Return [x, y] of the center of cell containing provided text 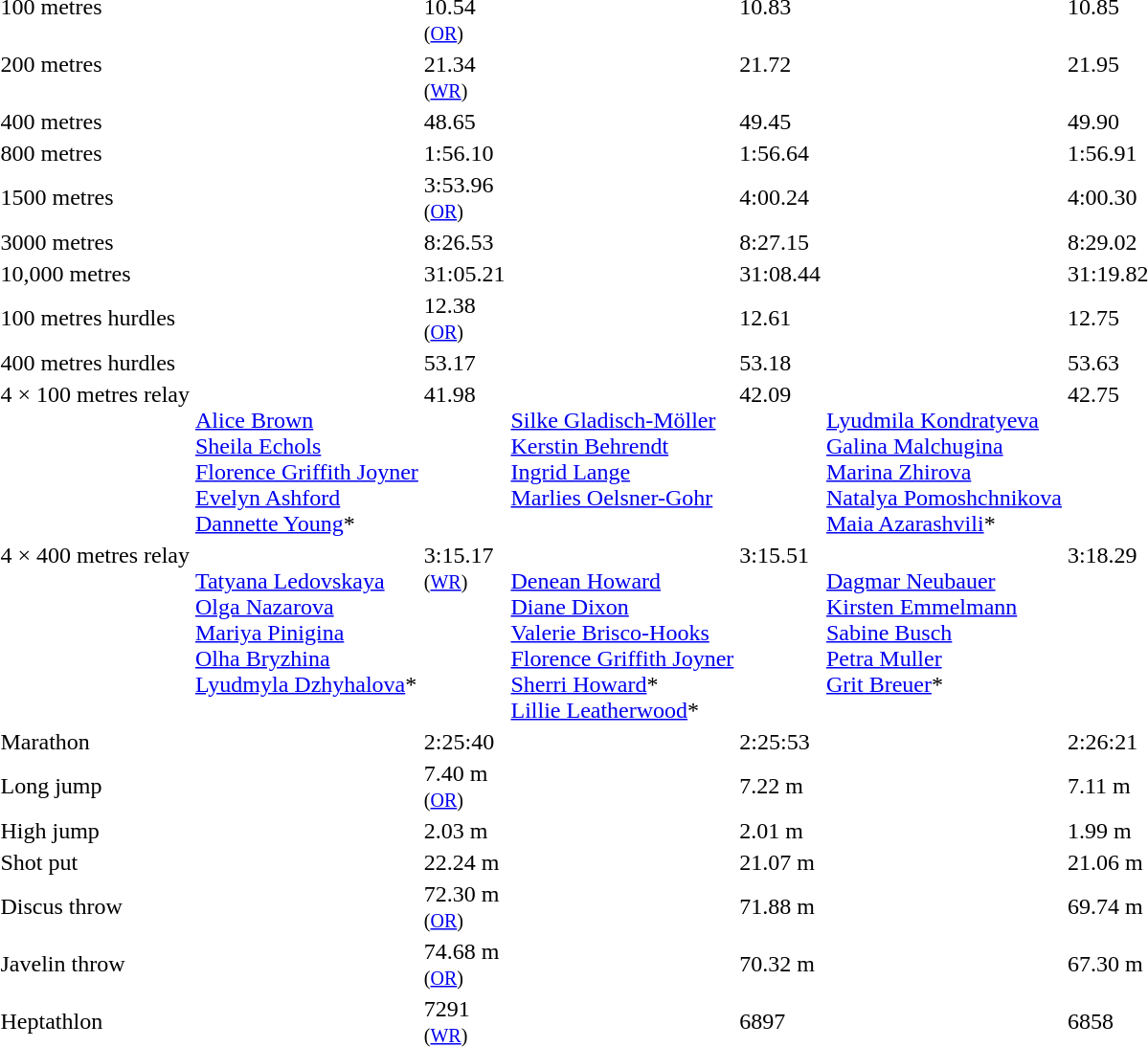
2:25:40 [464, 742]
2:25:53 [780, 742]
7.22 m [780, 787]
31:05.21 [464, 274]
49.45 [780, 122]
70.32 m [780, 965]
21.72 [780, 77]
Silke Gladisch-MöllerKerstin BehrendtIngrid LangeMarlies Oelsner-Gohr [622, 459]
53.18 [780, 363]
1:56.64 [780, 153]
53.17 [464, 363]
31:08.44 [780, 274]
3:53.96(OR) [464, 197]
71.88 m [780, 907]
4:00.24 [780, 197]
12.38(OR) [464, 318]
Alice BrownSheila EcholsFlorence Griffith JoynerEvelyn AshfordDannette Young* [306, 459]
48.65 [464, 122]
Lyudmila KondratyevaGalina MalchuginaMarina ZhirovaNatalya PomoshchnikovaMaia Azarashvili* [944, 459]
22.24 m [464, 862]
8:27.15 [780, 242]
Tatyana LedovskayaOlga NazarovaMariya PiniginaOlha BryzhinaLyudmyla Dzhyhalova* [306, 633]
7.40 m(OR) [464, 787]
21.34(WR) [464, 77]
3:15.51 [780, 633]
2.03 m [464, 831]
72.30 m(OR) [464, 907]
41.98 [464, 459]
2.01 m [780, 831]
21.07 m [780, 862]
8:26.53 [464, 242]
12.61 [780, 318]
3:15.17(WR) [464, 633]
1:56.10 [464, 153]
Dagmar NeubauerKirsten EmmelmannSabine BuschPetra MullerGrit Breuer* [944, 633]
Denean HowardDiane DixonValerie Brisco-HooksFlorence Griffith JoynerSherri Howard*Lillie Leatherwood* [622, 633]
42.09 [780, 459]
74.68 m(OR) [464, 965]
